For the text-containing cell, return its midpoint in (x, y) coordinate format. 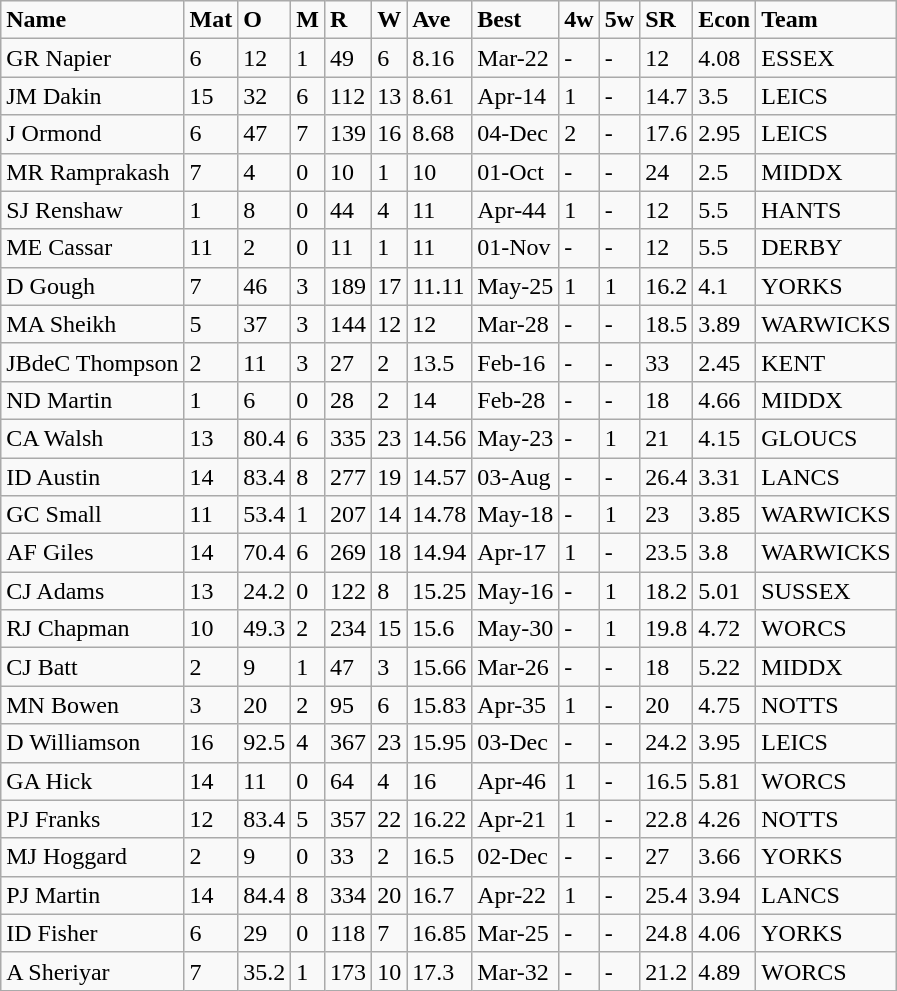
70.4 (264, 553)
GR Napier (92, 58)
19 (390, 477)
W (390, 20)
3.95 (724, 743)
01-Nov (516, 248)
MJ Hoggard (92, 857)
122 (348, 591)
4.89 (724, 971)
17.6 (666, 134)
J Ormond (92, 134)
95 (348, 705)
335 (348, 438)
Mar-25 (516, 933)
25.4 (666, 895)
May-23 (516, 438)
D Gough (92, 286)
Econ (724, 20)
8.68 (440, 134)
Apr-14 (516, 96)
ESSEX (826, 58)
46 (264, 286)
MR Ramprakash (92, 172)
SR (666, 20)
GLOUCS (826, 438)
SJ Renshaw (92, 210)
CJ Batt (92, 667)
2.45 (724, 362)
4.26 (724, 819)
Apr-44 (516, 210)
4.15 (724, 438)
Feb-16 (516, 362)
8.61 (440, 96)
14.78 (440, 515)
3.5 (724, 96)
53.4 (264, 515)
GC Small (92, 515)
JM Dakin (92, 96)
03-Aug (516, 477)
64 (348, 781)
49.3 (264, 629)
ND Martin (92, 400)
R (348, 20)
24.8 (666, 933)
35.2 (264, 971)
3.66 (724, 857)
14.7 (666, 96)
144 (348, 324)
Mar-28 (516, 324)
234 (348, 629)
14.57 (440, 477)
118 (348, 933)
5.01 (724, 591)
4.66 (724, 400)
14.94 (440, 553)
4.72 (724, 629)
357 (348, 819)
02-Dec (516, 857)
21.2 (666, 971)
3.31 (724, 477)
PJ Martin (92, 895)
112 (348, 96)
4.06 (724, 933)
3.8 (724, 553)
3.85 (724, 515)
DERBY (826, 248)
5w (619, 20)
44 (348, 210)
3.94 (724, 895)
CJ Adams (92, 591)
4w (579, 20)
4.08 (724, 58)
22.8 (666, 819)
24 (666, 172)
17.3 (440, 971)
22 (390, 819)
18.5 (666, 324)
80.4 (264, 438)
SUSSEX (826, 591)
11.11 (440, 286)
HANTS (826, 210)
Team (826, 20)
15.6 (440, 629)
84.4 (264, 895)
Apr-17 (516, 553)
15.25 (440, 591)
May-30 (516, 629)
PJ Franks (92, 819)
ID Fisher (92, 933)
4.75 (724, 705)
CA Walsh (92, 438)
Mar-22 (516, 58)
28 (348, 400)
AF Giles (92, 553)
26.4 (666, 477)
173 (348, 971)
M (308, 20)
MN Bowen (92, 705)
Ave (440, 20)
92.5 (264, 743)
269 (348, 553)
2.95 (724, 134)
207 (348, 515)
RJ Chapman (92, 629)
32 (264, 96)
Best (516, 20)
29 (264, 933)
367 (348, 743)
D Williamson (92, 743)
49 (348, 58)
4.1 (724, 286)
189 (348, 286)
23.5 (666, 553)
19.8 (666, 629)
16.2 (666, 286)
13.5 (440, 362)
16.85 (440, 933)
03-Dec (516, 743)
2.5 (724, 172)
Mar-26 (516, 667)
May-25 (516, 286)
Apr-22 (516, 895)
37 (264, 324)
16.7 (440, 895)
Feb-28 (516, 400)
277 (348, 477)
MA Sheikh (92, 324)
KENT (826, 362)
O (264, 20)
JBdeC Thompson (92, 362)
Mar-32 (516, 971)
04-Dec (516, 134)
GA Hick (92, 781)
15.66 (440, 667)
May-18 (516, 515)
3.89 (724, 324)
A Sheriyar (92, 971)
15.83 (440, 705)
16.22 (440, 819)
ME Cassar (92, 248)
5.22 (724, 667)
21 (666, 438)
Apr-46 (516, 781)
139 (348, 134)
5.81 (724, 781)
Name (92, 20)
14.56 (440, 438)
01-Oct (516, 172)
ID Austin (92, 477)
Apr-21 (516, 819)
May-16 (516, 591)
334 (348, 895)
15.95 (440, 743)
17 (390, 286)
8.16 (440, 58)
18.2 (666, 591)
Mat (211, 20)
Apr-35 (516, 705)
